Extract the [x, y] coordinate from the center of the cell holding the provided text.  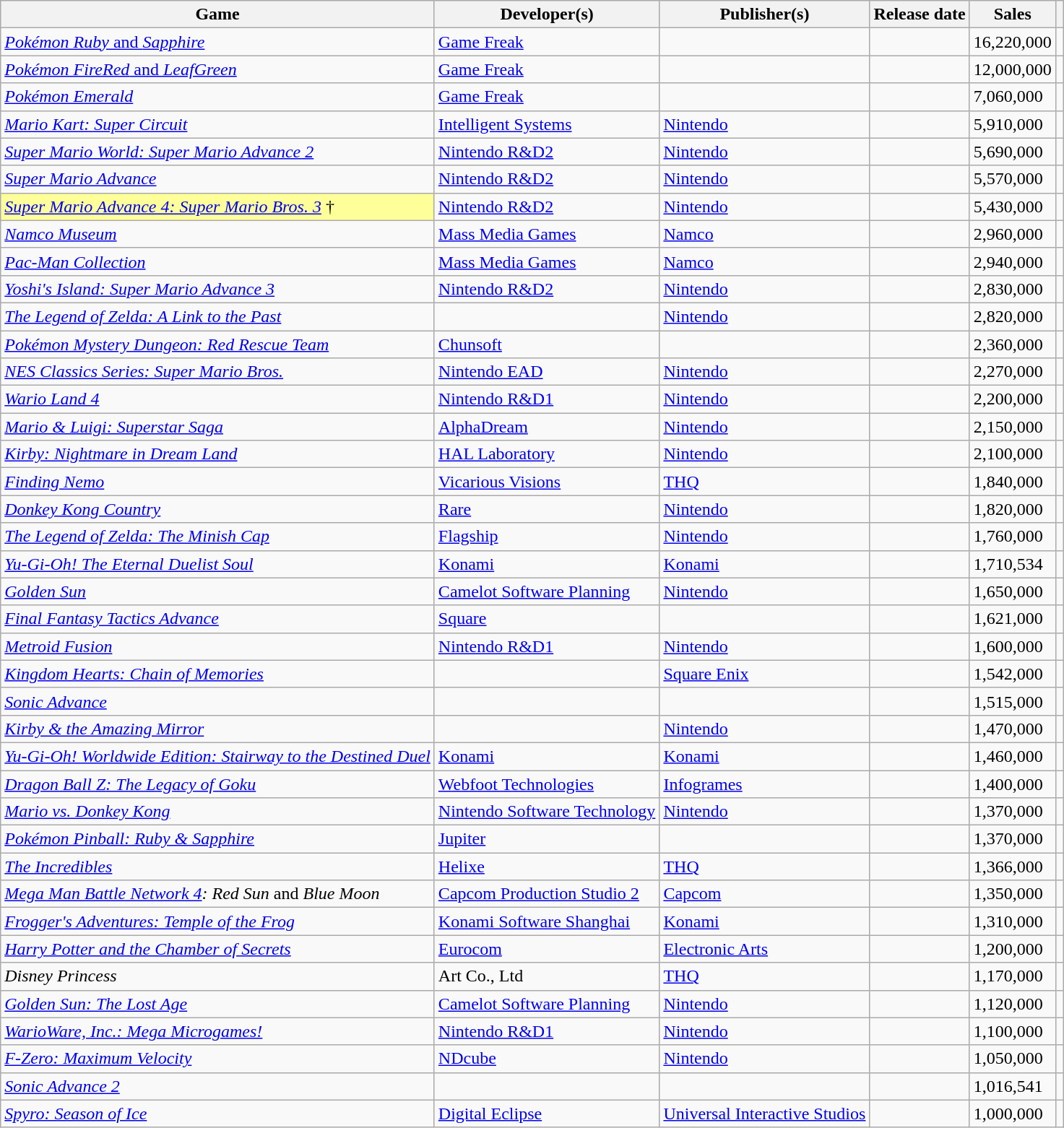
Pokémon FireRed and LeafGreen [218, 69]
7,060,000 [1013, 97]
Art Co., Ltd [547, 976]
Game [218, 14]
1,400,000 [1013, 784]
Pokémon Mystery Dungeon: Red Rescue Team [218, 344]
The Legend of Zelda: A Link to the Past [218, 316]
5,430,000 [1013, 207]
1,621,000 [1013, 619]
Kirby: Nightmare in Dream Land [218, 454]
Dragon Ball Z: The Legacy of Goku [218, 784]
2,360,000 [1013, 344]
Kingdom Hearts: Chain of Memories [218, 674]
2,150,000 [1013, 427]
Helixe [547, 867]
Super Mario World: Super Mario Advance 2 [218, 152]
Rare [547, 509]
Namco Museum [218, 234]
Disney Princess [218, 976]
Infogrames [764, 784]
Final Fantasy Tactics Advance [218, 619]
2,830,000 [1013, 289]
Donkey Kong Country [218, 509]
1,200,000 [1013, 949]
Golden Sun [218, 591]
Pokémon Emerald [218, 97]
AlphaDream [547, 427]
Electronic Arts [764, 949]
Capcom Production Studio 2 [547, 894]
WarioWare, Inc.: Mega Microgames! [218, 1031]
1,100,000 [1013, 1031]
Flagship [547, 537]
Konami Software Shanghai [547, 921]
Release date [920, 14]
5,910,000 [1013, 124]
Pac-Man Collection [218, 261]
16,220,000 [1013, 42]
Wario Land 4 [218, 399]
Kirby & the Amazing Mirror [218, 729]
Publisher(s) [764, 14]
1,840,000 [1013, 482]
1,350,000 [1013, 894]
Sonic Advance 2 [218, 1086]
Webfoot Technologies [547, 784]
The Legend of Zelda: The Minish Cap [218, 537]
Pokémon Pinball: Ruby & Sapphire [218, 839]
F-Zero: Maximum Velocity [218, 1059]
1,000,000 [1013, 1114]
2,200,000 [1013, 399]
Sonic Advance [218, 701]
1,515,000 [1013, 701]
1,820,000 [1013, 509]
1,542,000 [1013, 674]
1,170,000 [1013, 976]
Digital Eclipse [547, 1114]
Eurocom [547, 949]
1,710,534 [1013, 564]
Square [547, 619]
Vicarious Visions [547, 482]
2,940,000 [1013, 261]
Golden Sun: The Lost Age [218, 1004]
1,120,000 [1013, 1004]
Capcom [764, 894]
Mario vs. Donkey Kong [218, 812]
12,000,000 [1013, 69]
Nintendo Software Technology [547, 812]
Super Mario Advance 4: Super Mario Bros. 3 † [218, 207]
Jupiter [547, 839]
2,960,000 [1013, 234]
2,100,000 [1013, 454]
Sales [1013, 14]
Metroid Fusion [218, 646]
1,050,000 [1013, 1059]
Yu-Gi-Oh! The Eternal Duelist Soul [218, 564]
HAL Laboratory [547, 454]
Mario Kart: Super Circuit [218, 124]
Square Enix [764, 674]
Harry Potter and the Chamber of Secrets [218, 949]
Mario & Luigi: Superstar Saga [218, 427]
Pokémon Ruby and Sapphire [218, 42]
Chunsoft [547, 344]
Frogger's Adventures: Temple of the Frog [218, 921]
Yoshi's Island: Super Mario Advance 3 [218, 289]
Mega Man Battle Network 4: Red Sun and Blue Moon [218, 894]
The Incredibles [218, 867]
Universal Interactive Studios [764, 1114]
Developer(s) [547, 14]
1,470,000 [1013, 729]
1,016,541 [1013, 1086]
Intelligent Systems [547, 124]
1,460,000 [1013, 756]
1,650,000 [1013, 591]
1,760,000 [1013, 537]
2,820,000 [1013, 316]
NDcube [547, 1059]
1,366,000 [1013, 867]
5,690,000 [1013, 152]
5,570,000 [1013, 179]
Spyro: Season of Ice [218, 1114]
Super Mario Advance [218, 179]
2,270,000 [1013, 372]
Yu-Gi-Oh! Worldwide Edition: Stairway to the Destined Duel [218, 756]
1,600,000 [1013, 646]
Finding Nemo [218, 482]
NES Classics Series: Super Mario Bros. [218, 372]
1,310,000 [1013, 921]
Nintendo EAD [547, 372]
